Provide the (X, Y) coordinate of the cell's center where the given text is located.  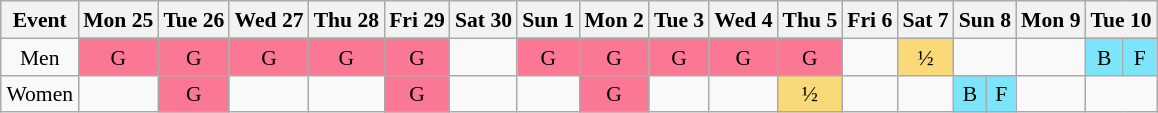
Sat 7 (925, 20)
Mon 25 (118, 20)
Tue 26 (194, 20)
Thu 5 (810, 20)
Fri 29 (417, 20)
Sun 8 (985, 20)
Wed 4 (743, 20)
Event (40, 20)
Tue 3 (679, 20)
Mon 2 (614, 20)
Tue 10 (1122, 20)
Mon 9 (1050, 20)
Sat 30 (484, 20)
Sun 1 (548, 20)
Fri 6 (870, 20)
Thu 28 (347, 20)
Men (40, 56)
Women (40, 94)
Wed 27 (268, 20)
